Locate the cell with the specified text and output its (X, Y) center coordinate. 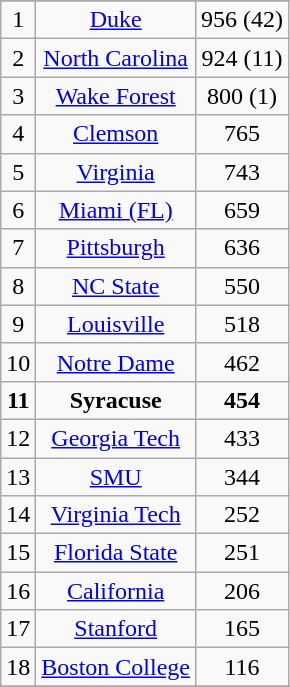
Louisville (116, 324)
Boston College (116, 667)
462 (242, 362)
16 (18, 591)
165 (242, 629)
4 (18, 134)
636 (242, 248)
Stanford (116, 629)
Clemson (116, 134)
North Carolina (116, 58)
454 (242, 400)
659 (242, 210)
344 (242, 477)
Wake Forest (116, 96)
Syracuse (116, 400)
NC State (116, 286)
6 (18, 210)
Miami (FL) (116, 210)
Florida State (116, 553)
Georgia Tech (116, 438)
SMU (116, 477)
Duke (116, 20)
433 (242, 438)
206 (242, 591)
Notre Dame (116, 362)
10 (18, 362)
116 (242, 667)
14 (18, 515)
518 (242, 324)
8 (18, 286)
California (116, 591)
800 (1) (242, 96)
251 (242, 553)
Pittsburgh (116, 248)
2 (18, 58)
550 (242, 286)
1 (18, 20)
13 (18, 477)
7 (18, 248)
924 (11) (242, 58)
11 (18, 400)
15 (18, 553)
18 (18, 667)
956 (42) (242, 20)
252 (242, 515)
5 (18, 172)
9 (18, 324)
765 (242, 134)
Virginia Tech (116, 515)
743 (242, 172)
3 (18, 96)
12 (18, 438)
17 (18, 629)
Virginia (116, 172)
